Find where the given text appears and provide that cell's center as [X, Y] coordinate. 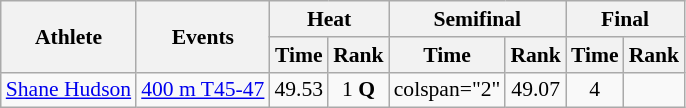
49.07 [536, 90]
Athlete [68, 36]
Heat [328, 19]
colspan="2" [448, 90]
Events [202, 36]
Final [625, 19]
49.53 [298, 90]
1 Q [358, 90]
400 m T45-47 [202, 90]
Semifinal [478, 19]
Shane Hudson [68, 90]
4 [595, 90]
